From the cell containing the given text, extract its center point as (X, Y) coordinate. 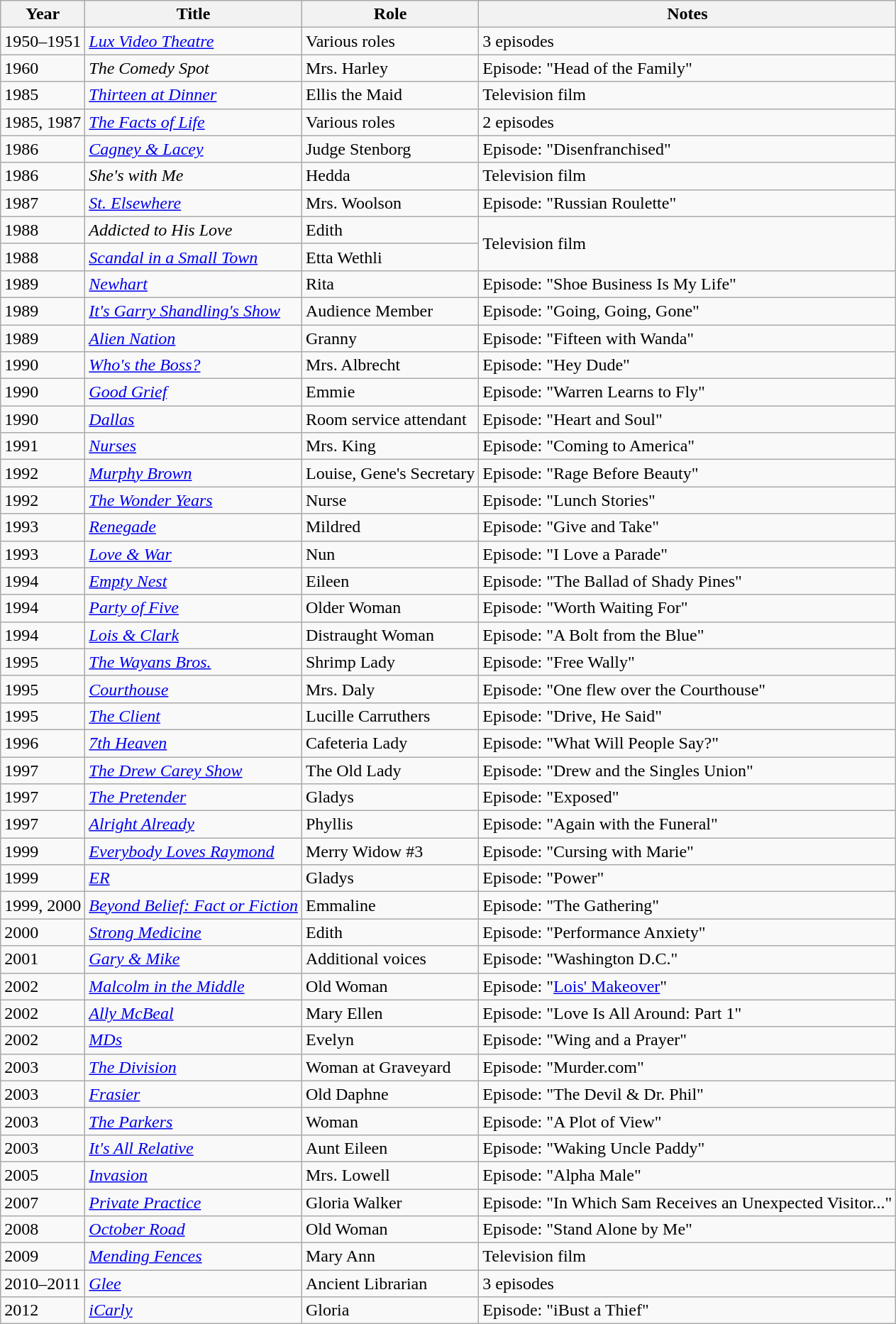
The Pretender (194, 798)
Newhart (194, 284)
Episode: "Worth Waiting For" (687, 608)
Phyllis (390, 824)
Gary & Mike (194, 959)
2001 (43, 959)
Mary Ellen (390, 1013)
Episode: "In Which Sam Receives an Unexpected Visitor..." (687, 1203)
Episode: "Performance Anxiety" (687, 932)
October Road (194, 1230)
Episode: "Heart and Soul" (687, 419)
Cagney & Lacey (194, 149)
1985, 1987 (43, 122)
Episode: "Head of the Family" (687, 68)
Woman (390, 1121)
Episode: "Drive, He Said" (687, 716)
Lux Video Theatre (194, 41)
2 episodes (687, 122)
1996 (43, 743)
Notes (687, 14)
Episode: "Fifteen with Wanda" (687, 338)
Episode: "Shoe Business Is My Life" (687, 284)
Addicted to His Love (194, 230)
The Wayans Bros. (194, 662)
Beyond Belief: Fact or Fiction (194, 905)
The Parkers (194, 1121)
Gloria (390, 1311)
Mending Fences (194, 1257)
Role (390, 14)
Episode: "The Devil & Dr. Phil" (687, 1094)
She's with Me (194, 176)
Private Practice (194, 1203)
Episode: "What Will People Say?" (687, 743)
Nurse (390, 500)
The Facts of Life (194, 122)
Lois & Clark (194, 635)
Merry Widow #3 (390, 851)
The Drew Carey Show (194, 770)
The Comedy Spot (194, 68)
Evelyn (390, 1040)
Episode: "Coming to America" (687, 446)
Louise, Gene's Secretary (390, 473)
Episode: "Drew and the Singles Union" (687, 770)
Invasion (194, 1175)
2000 (43, 932)
Mrs. Woolson (390, 203)
Glee (194, 1284)
Audience Member (390, 311)
Aunt Eileen (390, 1148)
Shrimp Lady (390, 662)
Title (194, 14)
Mrs. Harley (390, 68)
Episode: "Lunch Stories" (687, 500)
Ally McBeal (194, 1013)
2009 (43, 1257)
Mrs. Albrecht (390, 365)
Gloria Walker (390, 1203)
Woman at Graveyard (390, 1067)
Mrs. Daly (390, 689)
Episode: "The Ballad of Shady Pines" (687, 581)
Episode: "The Gathering" (687, 905)
Episode: "Give and Take" (687, 527)
Etta Wethli (390, 257)
Judge Stenborg (390, 149)
Episode: "I Love a Parade" (687, 554)
Distraught Woman (390, 635)
Strong Medicine (194, 932)
Cafeteria Lady (390, 743)
Episode: "Again with the Funeral" (687, 824)
Older Woman (390, 608)
The Old Lady (390, 770)
Murphy Brown (194, 473)
Episode: "Murder.com" (687, 1067)
The Wonder Years (194, 500)
iCarly (194, 1311)
Episode: "A Plot of View" (687, 1121)
Additional voices (390, 959)
7th Heaven (194, 743)
1950–1951 (43, 41)
Love & War (194, 554)
1999, 2000 (43, 905)
Episode: "Exposed" (687, 798)
Renegade (194, 527)
Episode: "Free Wally" (687, 662)
Granny (390, 338)
Party of Five (194, 608)
The Client (194, 716)
Nun (390, 554)
Empty Nest (194, 581)
Mrs. King (390, 446)
Old Daphne (390, 1094)
Episode: "Lois' Makeover" (687, 986)
Ancient Librarian (390, 1284)
Scandal in a Small Town (194, 257)
Ellis the Maid (390, 95)
Mildred (390, 527)
MDs (194, 1040)
2012 (43, 1311)
Frasier (194, 1094)
Hedda (390, 176)
St. Elsewhere (194, 203)
Episode: "Wing and a Prayer" (687, 1040)
Episode: "Cursing with Marie" (687, 851)
Episode: "iBust a Thief" (687, 1311)
Alright Already (194, 824)
Courthouse (194, 689)
2010–2011 (43, 1284)
Episode: "Hey Dude" (687, 365)
Emmaline (390, 905)
It's All Relative (194, 1148)
Episode: "A Bolt from the Blue" (687, 635)
ER (194, 878)
Alien Nation (194, 338)
Rita (390, 284)
Lucille Carruthers (390, 716)
Mary Ann (390, 1257)
Episode: "Love Is All Around: Part 1" (687, 1013)
Episode: "Warren Learns to Fly" (687, 392)
1991 (43, 446)
1985 (43, 95)
It's Garry Shandling's Show (194, 311)
Emmie (390, 392)
2005 (43, 1175)
Thirteen at Dinner (194, 95)
Room service attendant (390, 419)
Mrs. Lowell (390, 1175)
Everybody Loves Raymond (194, 851)
Who's the Boss? (194, 365)
1987 (43, 203)
Episode: "Stand Alone by Me" (687, 1230)
2007 (43, 1203)
Good Grief (194, 392)
The Division (194, 1067)
Episode: "Washington D.C." (687, 959)
Nurses (194, 446)
Episode: "Going, Going, Gone" (687, 311)
Episode: "One flew over the Courthouse" (687, 689)
Dallas (194, 419)
2008 (43, 1230)
Episode: "Russian Roulette" (687, 203)
1960 (43, 68)
Episode: "Alpha Male" (687, 1175)
Episode: "Power" (687, 878)
Episode: "Waking Uncle Paddy" (687, 1148)
Episode: "Rage Before Beauty" (687, 473)
Eileen (390, 581)
Episode: "Disenfranchised" (687, 149)
Year (43, 14)
Malcolm in the Middle (194, 986)
